Search for the cell housing the specified text and yield its (x, y) center coordinate. 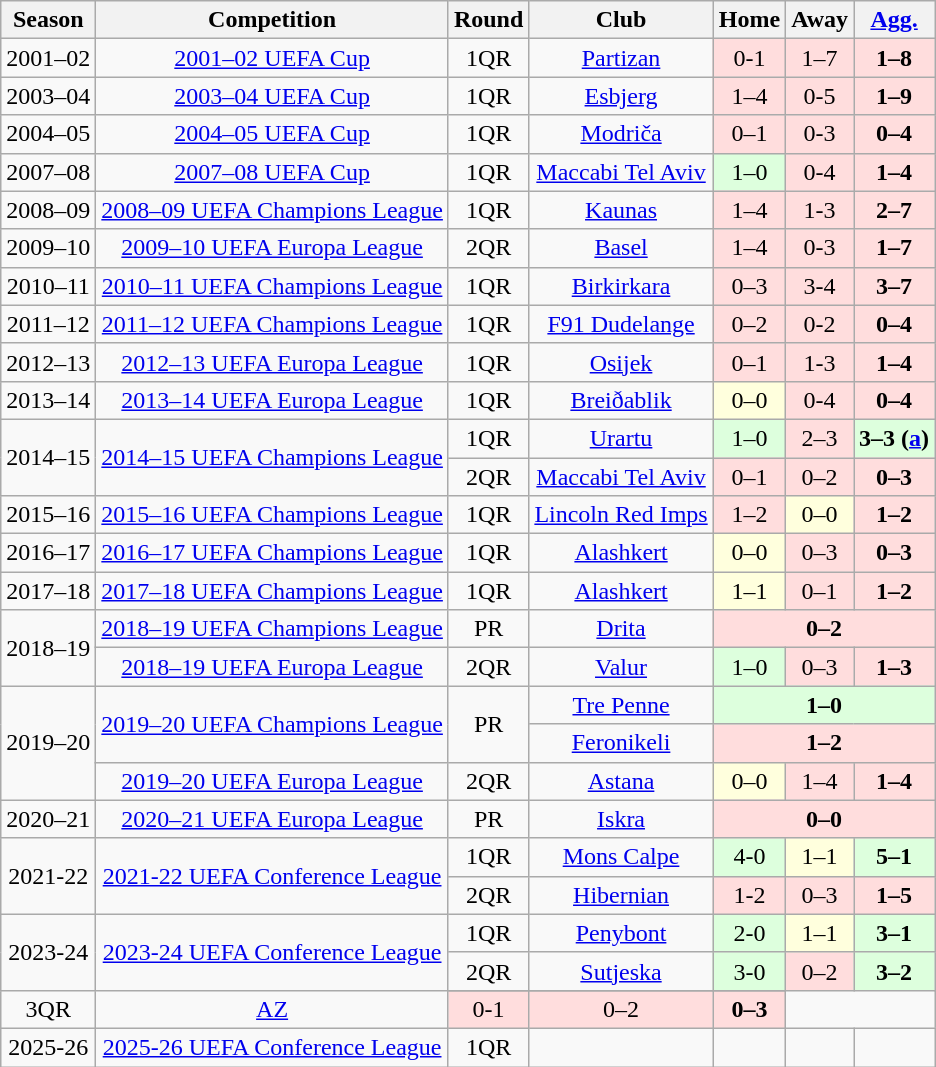
Astana (621, 781)
F91 Dudelange (621, 324)
Mons Calpe (621, 857)
2009–10 (48, 248)
1–3 (894, 667)
3–2 (894, 971)
2021-22 (48, 876)
2004–05 UEFA Cup (272, 134)
2008–09 UEFA Champions League (272, 210)
2017–18 (48, 591)
2016–17 (48, 553)
2-0 (749, 933)
2014–15 UEFA Champions League (272, 457)
Tre Penne (621, 705)
5–1 (894, 857)
2012–13 UEFA Europa League (272, 362)
Valur (621, 667)
3QR (48, 1009)
2001–02 UEFA Cup (272, 58)
2004–05 (48, 134)
2017–18 UEFA Champions League (272, 591)
2016–17 UEFA Champions League (272, 553)
2019–20 UEFA Europa League (272, 781)
2018–19 UEFA Champions League (272, 629)
AZ (272, 1009)
2011–12 UEFA Champions League (272, 324)
2007–08 (48, 172)
2023-24 (48, 952)
Sutjeska (621, 971)
Iskra (621, 819)
Basel (621, 248)
Hibernian (621, 895)
Away (820, 20)
Club (621, 20)
3-4 (820, 286)
2019–20 UEFA Champions League (272, 724)
2010–11 UEFA Champions League (272, 286)
Home (749, 20)
2011–12 (48, 324)
2019–20 (48, 743)
2025-26 UEFA Conference League (272, 1047)
2015–16 (48, 515)
Agg. (894, 20)
2013–14 (48, 400)
2014–15 (48, 457)
Urartu (621, 438)
2020–21 UEFA Europa League (272, 819)
2003–04 (48, 96)
Competition (272, 20)
Partizan (621, 58)
Drita (621, 629)
0-2 (820, 324)
2009–10 UEFA Europa League (272, 248)
1–5 (894, 895)
Round (488, 20)
2–7 (894, 210)
Penybont (621, 933)
2020–21 (48, 819)
2003–04 UEFA Cup (272, 96)
Esbjerg (621, 96)
2007–08 UEFA Cup (272, 172)
1–8 (894, 58)
Season (48, 20)
3–7 (894, 286)
3–3 (a) (894, 438)
Breiðablik (621, 400)
2021-22 UEFA Conference League (272, 876)
2013–14 UEFA Europa League (272, 400)
2018–19 UEFA Europa League (272, 667)
1–9 (894, 96)
3-0 (749, 971)
2023-24 UEFA Conference League (272, 952)
Kaunas (621, 210)
Birkirkara (621, 286)
Modriča (621, 134)
2015–16 UEFA Champions League (272, 515)
2010–11 (48, 286)
Feronikeli (621, 743)
2012–13 (48, 362)
1-2 (749, 895)
2–3 (820, 438)
0-5 (820, 96)
2008–09 (48, 210)
Osijek (621, 362)
3–1 (894, 933)
2018–19 (48, 648)
2025-26 (48, 1047)
Lincoln Red Imps (621, 515)
4-0 (749, 857)
2001–02 (48, 58)
